Capture the cell that displays the provided text and extract its [x, y] central coordinate. 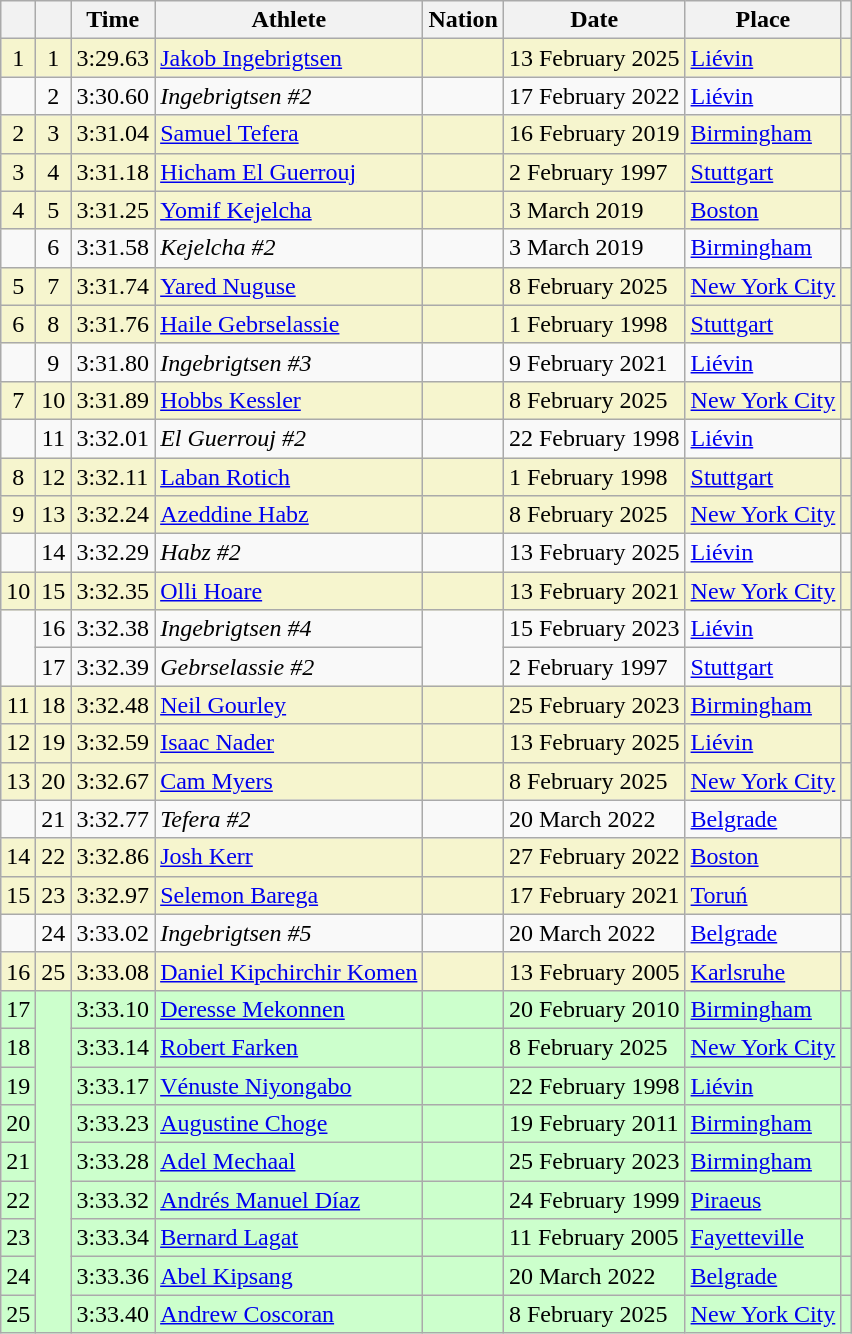
Date [594, 20]
3:32.77 [113, 819]
Time [113, 20]
Yared Nuguse [289, 286]
3:30.60 [113, 96]
Habz #2 [289, 553]
Nation [463, 20]
Selemon Barega [289, 895]
3:31.58 [113, 248]
Tefera #2 [289, 819]
Abel Kipsang [289, 1276]
Ingebrigtsen #4 [289, 629]
24 February 1999 [594, 1200]
Fayetteville [763, 1238]
Athlete [289, 20]
3:33.08 [113, 971]
11 February 2005 [594, 1238]
Jakob Ingebrigtsen [289, 58]
Deresse Mekonnen [289, 1009]
Ingebrigtsen #5 [289, 933]
3:32.97 [113, 895]
3:29.63 [113, 58]
Hobbs Kessler [289, 400]
3:32.86 [113, 857]
3:33.28 [113, 1162]
3:31.04 [113, 134]
9 February 2021 [594, 362]
Gebrselassie #2 [289, 667]
3:31.25 [113, 210]
3:31.18 [113, 172]
16 February 2019 [594, 134]
Andrés Manuel Díaz [289, 1200]
3:33.23 [113, 1124]
Neil Gourley [289, 705]
13 February 2021 [594, 591]
Adel Mechaal [289, 1162]
20 February 2010 [594, 1009]
3:32.24 [113, 515]
Yomif Kejelcha [289, 210]
17 February 2021 [594, 895]
3:31.76 [113, 324]
Samuel Tefera [289, 134]
Ingebrigtsen #2 [289, 96]
3:33.40 [113, 1314]
Augustine Choge [289, 1124]
3:32.29 [113, 553]
3:33.10 [113, 1009]
3:31.89 [113, 400]
3:32.39 [113, 667]
Cam Myers [289, 781]
3:32.38 [113, 629]
3:32.67 [113, 781]
Hicham El Guerrouj [289, 172]
27 February 2022 [594, 857]
3:31.74 [113, 286]
3:33.14 [113, 1047]
3:33.02 [113, 933]
Karlsruhe [763, 971]
Toruń [763, 895]
Place [763, 20]
Ingebrigtsen #3 [289, 362]
3:33.17 [113, 1085]
Vénuste Niyongabo [289, 1085]
3:33.36 [113, 1276]
Josh Kerr [289, 857]
Andrew Coscoran [289, 1314]
3:32.01 [113, 438]
Laban Rotich [289, 477]
13 February 2005 [594, 971]
Kejelcha #2 [289, 248]
Isaac Nader [289, 743]
3:32.59 [113, 743]
19 February 2011 [594, 1124]
Piraeus [763, 1200]
3:31.80 [113, 362]
15 February 2023 [594, 629]
Bernard Lagat [289, 1238]
3:32.11 [113, 477]
17 February 2022 [594, 96]
Azeddine Habz [289, 515]
3:33.32 [113, 1200]
Daniel Kipchirchir Komen [289, 971]
3:32.48 [113, 705]
3:33.34 [113, 1238]
3:32.35 [113, 591]
El Guerrouj #2 [289, 438]
Robert Farken [289, 1047]
Olli Hoare [289, 591]
Haile Gebrselassie [289, 324]
